Search for the cell housing the specified text and yield its (X, Y) center coordinate. 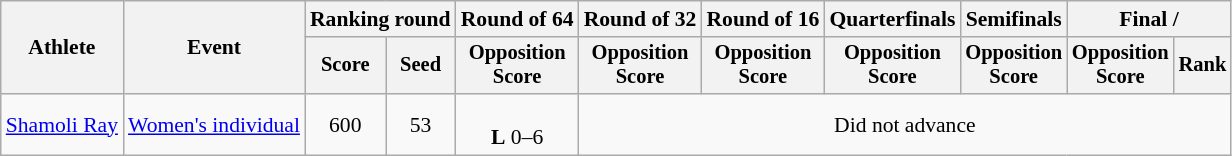
Ranking round (380, 19)
Shamoli Ray (62, 124)
Round of 32 (640, 19)
Rank (1203, 66)
Score (346, 66)
Seed (421, 66)
Athlete (62, 48)
Final / (1149, 19)
Event (214, 48)
Round of 16 (762, 19)
53 (421, 124)
Did not advance (906, 124)
Semifinals (1014, 19)
L 0–6 (518, 124)
Quarterfinals (892, 19)
Round of 64 (518, 19)
600 (346, 124)
Women's individual (214, 124)
